For the text-containing cell, return its midpoint in (X, Y) coordinate format. 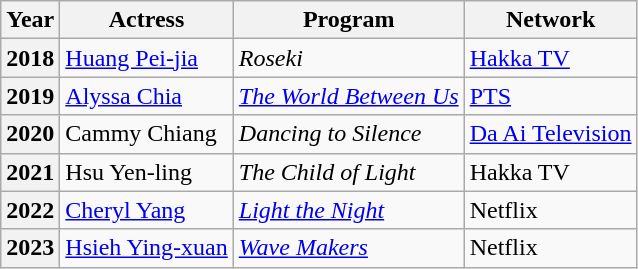
The World Between Us (348, 96)
Hsieh Ying-xuan (146, 248)
2021 (30, 172)
Alyssa Chia (146, 96)
Cheryl Yang (146, 210)
Wave Makers (348, 248)
Dancing to Silence (348, 134)
PTS (550, 96)
Year (30, 20)
The Child of Light (348, 172)
Huang Pei-jia (146, 58)
Hsu Yen-ling (146, 172)
2019 (30, 96)
2022 (30, 210)
2020 (30, 134)
Cammy Chiang (146, 134)
Network (550, 20)
Da Ai Television (550, 134)
Light the Night (348, 210)
Program (348, 20)
2018 (30, 58)
2023 (30, 248)
Roseki (348, 58)
Actress (146, 20)
